Scan for the cell matching the given text and deliver its (x, y) coordinate at center. 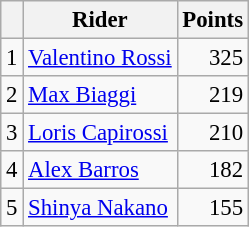
325 (212, 58)
4 (12, 170)
5 (12, 208)
Max Biaggi (100, 95)
Points (212, 20)
155 (212, 208)
2 (12, 95)
182 (212, 170)
Shinya Nakano (100, 208)
Alex Barros (100, 170)
3 (12, 133)
Valentino Rossi (100, 58)
1 (12, 58)
210 (212, 133)
219 (212, 95)
Rider (100, 20)
Loris Capirossi (100, 133)
